Capture the cell that displays the provided text and extract its [X, Y] central coordinate. 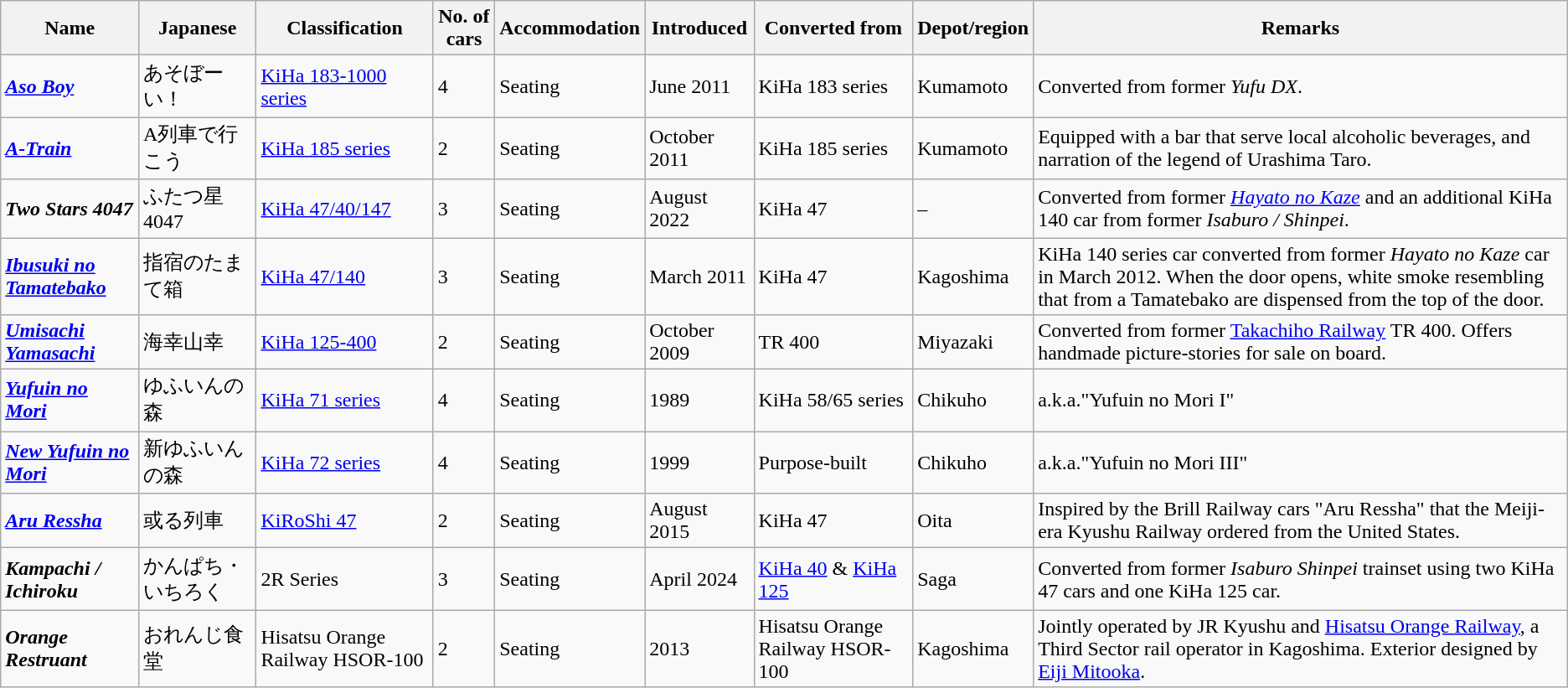
Yufuin no Mori [70, 401]
a.k.a."Yufuin no Mori I" [1301, 401]
指宿のたまて箱 [198, 277]
1999 [699, 463]
Introduced [699, 28]
a.k.a."Yufuin no Mori III" [1301, 463]
Jointly operated by JR Kyushu and Hisatsu Orange Railway, a Third Sector rail operator in Kagoshima. Exterior designed by Eiji Mitooka. [1301, 649]
KiHa 125-400 [345, 342]
KiHa 47/40/147 [345, 209]
June 2011 [699, 86]
Remarks [1301, 28]
October 2009 [699, 342]
KiHa 72 series [345, 463]
Two Stars 4047 [70, 209]
ふたつ星4047 [198, 209]
Orange Restruant [70, 649]
Ibusuki no Tamatebako [70, 277]
Umisachi Yamasachi [70, 342]
Accommodation [570, 28]
– [973, 209]
October 2011 [699, 148]
KiHa 40 & KiHa 125 [833, 579]
Converted from former Yufu DX. [1301, 86]
あそぼーい！ [198, 86]
2R Series [345, 579]
March 2011 [699, 277]
2013 [699, 649]
KiHa 58/65 series [833, 401]
KiRoShi 47 [345, 521]
No. of cars [464, 28]
August 2015 [699, 521]
或る列車 [198, 521]
かんぱち・いちろく [198, 579]
新ゆふいんの森 [198, 463]
Aru Ressha [70, 521]
Name [70, 28]
1989 [699, 401]
Purpose-built [833, 463]
Equipped with a bar that serve local alcoholic beverages, and narration of the legend of Urashima Taro. [1301, 148]
Converted from former Hayato no Kaze and an additional KiHa 140 car from former Isaburo / Shinpei. [1301, 209]
おれんじ食堂 [198, 649]
A列車で行こう [198, 148]
Miyazaki [973, 342]
April 2024 [699, 579]
KiHa 71 series [345, 401]
Japanese [198, 28]
Kampachi / Ichiroku [70, 579]
A-Train [70, 148]
Inspired by the Brill Railway cars "Aru Ressha" that the Meiji-era Kyushu Railway ordered from the United States. [1301, 521]
KiHa 47/140 [345, 277]
Converted from [833, 28]
Converted from former Isaburo Shinpei trainset using two KiHa 47 cars and one KiHa 125 car. [1301, 579]
海幸山幸 [198, 342]
August 2022 [699, 209]
Oita [973, 521]
ゆふいんの森 [198, 401]
Classification [345, 28]
New Yufuin no Mori [70, 463]
TR 400 [833, 342]
KiHa 183 series [833, 86]
Depot/region [973, 28]
KiHa 183-1000 series [345, 86]
Converted from former Takachiho Railway TR 400. Offers handmade picture-stories for sale on board. [1301, 342]
Saga [973, 579]
Aso Boy [70, 86]
